Find where the given text appears and provide that cell's center as [X, Y] coordinate. 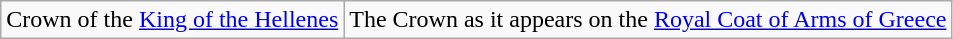
Crown of the King of the Hellenes [172, 20]
The Crown as it appears on the Royal Coat of Arms of Greece [648, 20]
